Detect which cell encompasses the target text, then output its (X, Y) center coordinate. 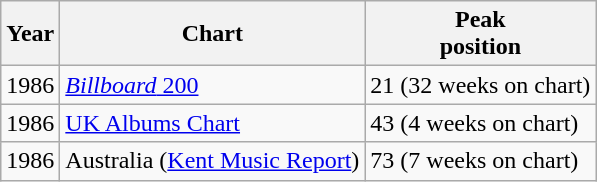
Peakposition (480, 34)
43 (4 weeks on chart) (480, 123)
21 (32 weeks on chart) (480, 85)
73 (7 weeks on chart) (480, 161)
UK Albums Chart (212, 123)
Year (30, 34)
Chart (212, 34)
Billboard 200 (212, 85)
Australia (Kent Music Report) (212, 161)
